Scan for the cell matching the given text and deliver its [x, y] coordinate at center. 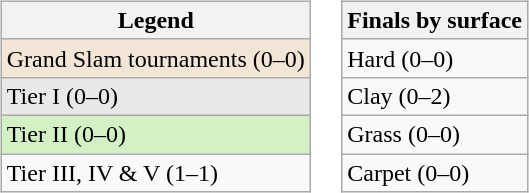
Grass (0–0) [435, 134]
Grand Slam tournaments (0–0) [156, 58]
Clay (0–2) [435, 96]
Tier III, IV & V (1–1) [156, 173]
Finals by surface [435, 20]
Hard (0–0) [435, 58]
Tier I (0–0) [156, 96]
Legend [156, 20]
Carpet (0–0) [435, 173]
Tier II (0–0) [156, 134]
